Determine the (X, Y) coordinate at the center of the cell enclosing the given text.  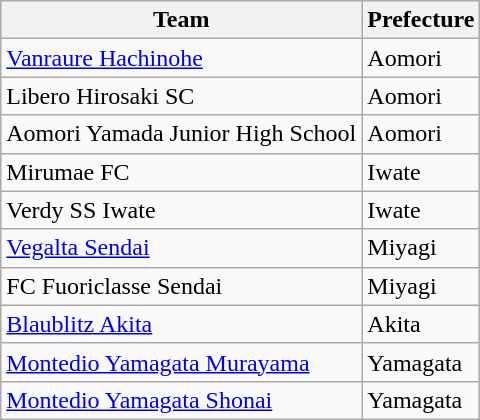
Aomori Yamada Junior High School (182, 134)
Prefecture (421, 20)
Vanraure Hachinohe (182, 58)
Montedio Yamagata Shonai (182, 400)
Libero Hirosaki SC (182, 96)
Akita (421, 324)
Montedio Yamagata Murayama (182, 362)
Mirumae FC (182, 172)
Vegalta Sendai (182, 248)
Team (182, 20)
FC Fuoriclasse Sendai (182, 286)
Blaublitz Akita (182, 324)
Verdy SS Iwate (182, 210)
